From the cell containing the given text, extract its center point as (X, Y) coordinate. 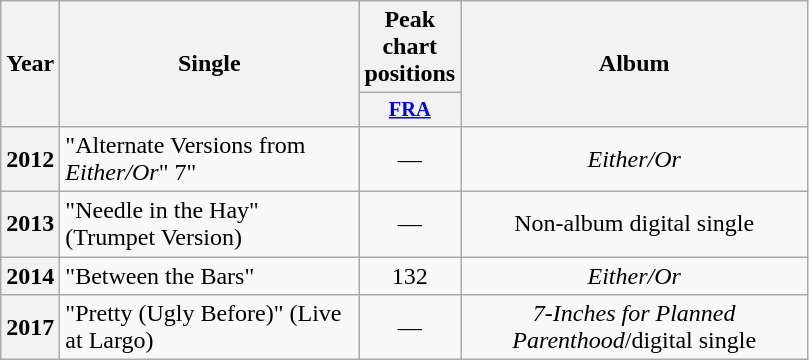
7-Inches for Planned Parenthood/digital single (634, 328)
2012 (30, 158)
2013 (30, 224)
2014 (30, 276)
Non-album digital single (634, 224)
"Needle in the Hay" (Trumpet Version) (210, 224)
FRA (410, 110)
Year (30, 64)
2017 (30, 328)
Peak chart positions (410, 47)
"Alternate Versions from Either/Or" 7" (210, 158)
"Pretty (Ugly Before)" (Live at Largo) (210, 328)
132 (410, 276)
Single (210, 64)
Album (634, 64)
"Between the Bars" (210, 276)
